Identify which cell holds the provided text, then report its (X, Y) central coordinate. 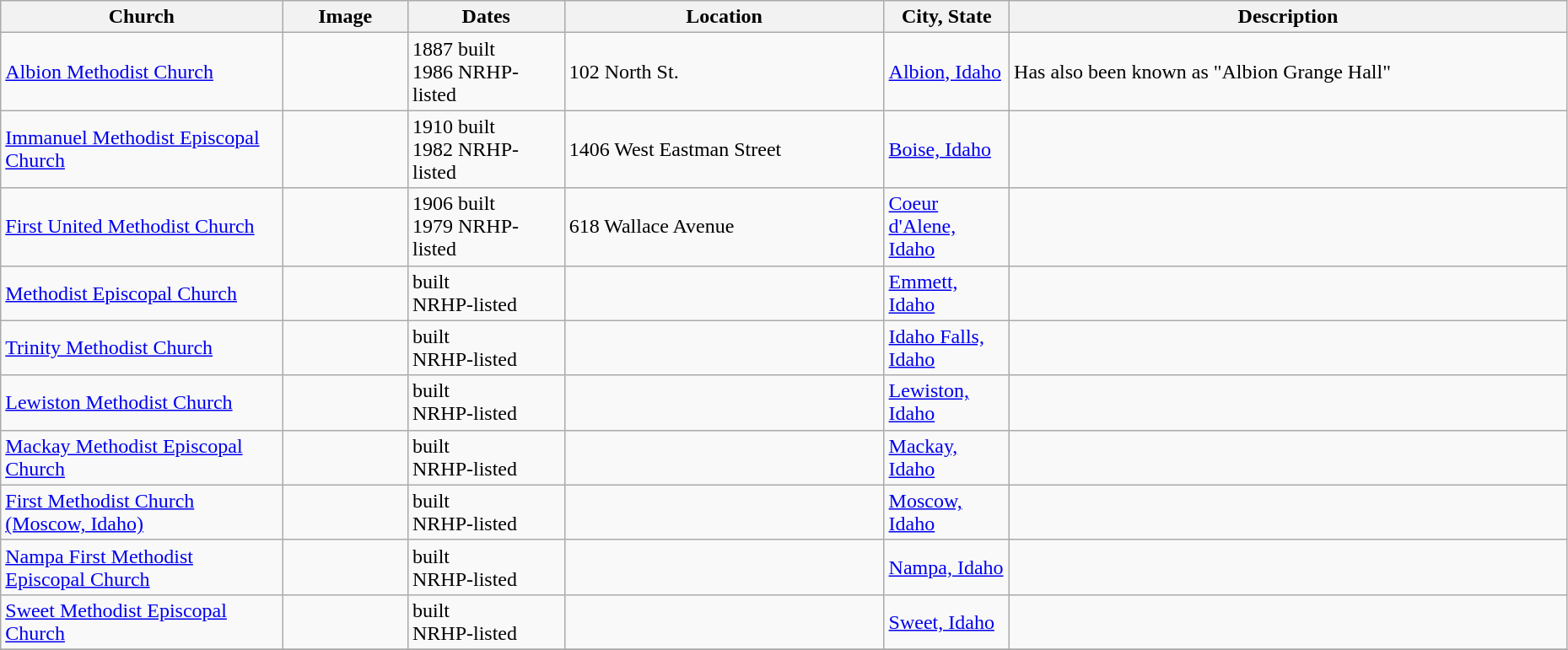
Immanuel Methodist Episcopal Church (142, 149)
Church (142, 17)
1906 built1979 NRHP-listed (486, 227)
First United Methodist Church (142, 227)
1910 built1982 NRHP-listed (486, 149)
1406 West Eastman Street (724, 149)
City, State (946, 17)
Idaho Falls, Idaho (946, 347)
Lewiston Methodist Church (142, 403)
Emmett, Idaho (946, 293)
Sweet, Idaho (946, 622)
Lewiston, Idaho (946, 403)
First Methodist Church (Moscow, Idaho) (142, 513)
Coeur d'Alene, Idaho (946, 227)
Has also been known as "Albion Grange Hall" (1289, 72)
Description (1289, 17)
Mackay, Idaho (946, 457)
Moscow, Idaho (946, 513)
Dates (486, 17)
1887 built1986 NRHP-listed (486, 72)
Boise, Idaho (946, 149)
Location (724, 17)
618 Wallace Avenue (724, 227)
Albion Methodist Church (142, 72)
Albion, Idaho (946, 72)
Sweet Methodist Episcopal Church (142, 622)
Image (346, 17)
Trinity Methodist Church (142, 347)
Methodist Episcopal Church (142, 293)
Nampa First Methodist Episcopal Church (142, 567)
Mackay Methodist Episcopal Church (142, 457)
Nampa, Idaho (946, 567)
102 North St. (724, 72)
